Capture the cell that displays the provided text and extract its (X, Y) central coordinate. 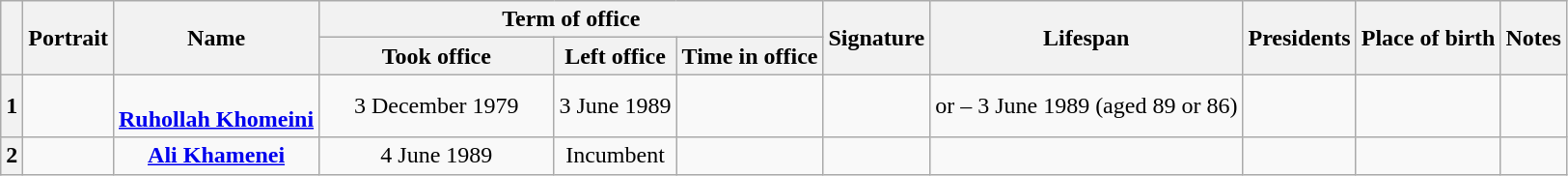
Place of birth (1428, 38)
Name (216, 38)
Term of office (571, 19)
Portrait (69, 38)
3 December 1979 (436, 106)
Time in office (750, 56)
Signature (876, 38)
or – 3 June 1989 (aged 89 or 86) (1087, 106)
Incumbent (616, 156)
1 (12, 106)
Presidents (1299, 38)
Took office (436, 56)
Left office (616, 56)
Ruhollah Khomeini (216, 106)
Lifespan (1087, 38)
2 (12, 156)
4 June 1989 (436, 156)
Notes (1533, 38)
Ali Khamenei (216, 156)
3 June 1989 (616, 106)
